Return the [x, y] coordinate for the center point of the cell that contains the specified text.  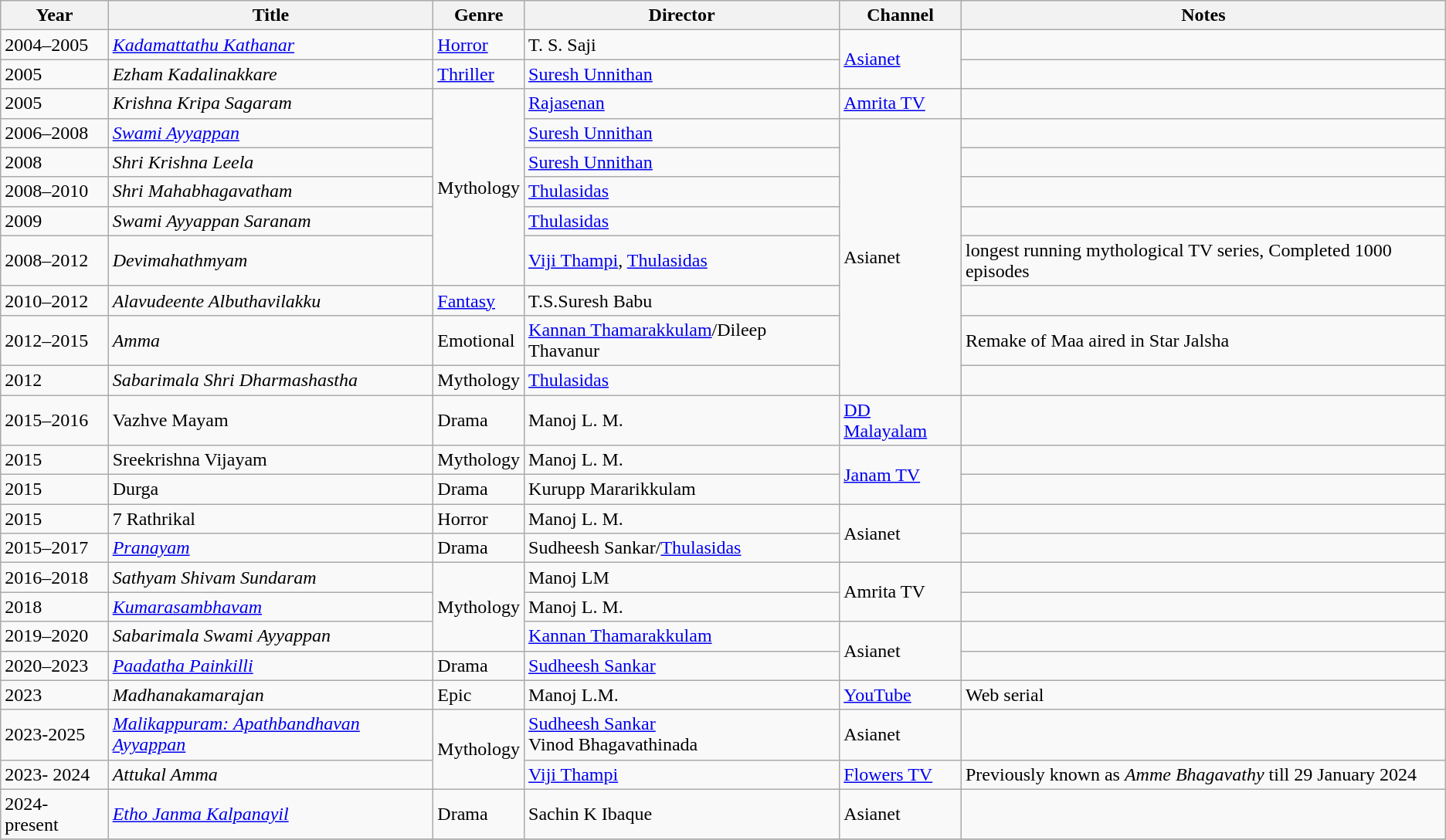
2015–2016 [54, 420]
Kannan Thamarakkulam/Dileep Thavanur [682, 340]
Thriller [479, 74]
Web serial [1203, 695]
Amma [270, 340]
T.S.Suresh Babu [682, 300]
Devimahathmyam [270, 261]
2023-2025 [54, 735]
Title [270, 15]
T. S. Saji [682, 45]
2006–2008 [54, 133]
Sudheesh Sankar/Thulasidas [682, 548]
Flowers TV [901, 774]
longest running mythological TV series, Completed 1000 episodes [1203, 261]
Durga [270, 489]
2009 [54, 221]
Notes [1203, 15]
Krishna Kripa Sagaram [270, 103]
Attukal Amma [270, 774]
2024- present [54, 814]
2020–2023 [54, 666]
2010–2012 [54, 300]
Swami Ayyappan Saranam [270, 221]
Ezham Kadalinakkare [270, 74]
YouTube [901, 695]
Manoj LM [682, 577]
Vazhve Mayam [270, 420]
Channel [901, 15]
Shri Mahabhagavatham [270, 191]
Madhanakamarajan [270, 695]
Year [54, 15]
Swami Ayyappan [270, 133]
Etho Janma Kalpanayil [270, 814]
Sachin K Ibaque [682, 814]
Sathyam Shivam Sundaram [270, 577]
2023- 2024 [54, 774]
Sabarimala Shri Dharmashastha [270, 380]
Shri Krishna Leela [270, 162]
Alavudeente Albuthavilakku [270, 300]
Kumarasambhavam [270, 607]
7 Rathrikal [270, 519]
Sabarimala Swami Ayyappan [270, 636]
Viji Thampi, Thulasidas [682, 261]
Manoj L.M. [682, 695]
Emotional [479, 340]
Kurupp Mararikkulam [682, 489]
Kannan Thamarakkulam [682, 636]
Sudheesh Sankar Vinod Bhagavathinada [682, 735]
Genre [479, 15]
Paadatha Painkilli [270, 666]
Fantasy [479, 300]
DD Malayalam [901, 420]
Remake of Maa aired in Star Jalsha [1203, 340]
Sudheesh Sankar [682, 666]
Previously known as Amme Bhagavathy till 29 January 2024 [1203, 774]
Kadamattathu Kathanar [270, 45]
2008 [54, 162]
2012–2015 [54, 340]
Malikappuram: Apathbandhavan Ayyappan [270, 735]
2015–2017 [54, 548]
2004–2005 [54, 45]
Janam TV [901, 475]
2019–2020 [54, 636]
Viji Thampi [682, 774]
2008–2012 [54, 261]
2023 [54, 695]
Epic [479, 695]
2016–2018 [54, 577]
Director [682, 15]
Sreekrishna Vijayam [270, 460]
2012 [54, 380]
2008–2010 [54, 191]
Pranayam [270, 548]
Rajasenan [682, 103]
2018 [54, 607]
